From the cell containing the given text, extract its center point as (x, y) coordinate. 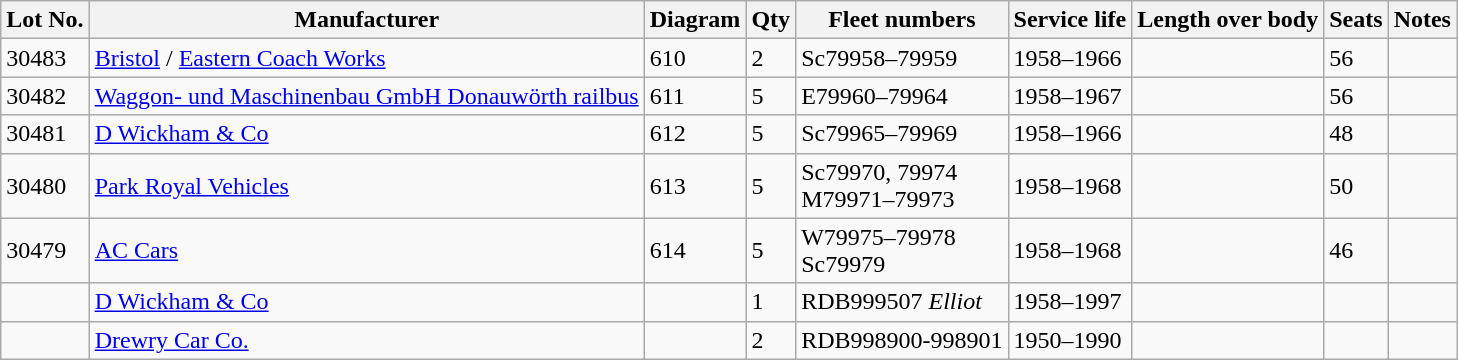
1 (771, 302)
1958–1997 (1070, 302)
Waggon- und Maschinenbau GmbH Donauwörth railbus (366, 96)
Sc79958–79959 (902, 58)
W79975–79978Sc79979 (902, 250)
Length over body (1228, 20)
613 (695, 186)
AC Cars (366, 250)
30483 (45, 58)
30482 (45, 96)
Sc79965–79969 (902, 134)
Sc79970, 79974M79971–79973 (902, 186)
30479 (45, 250)
Fleet numbers (902, 20)
Seats (1356, 20)
611 (695, 96)
E79960–79964 (902, 96)
Lot No. (45, 20)
1958–1967 (1070, 96)
614 (695, 250)
RDB998900-998901 (902, 340)
612 (695, 134)
Qty (771, 20)
48 (1356, 134)
RDB999507 Elliot (902, 302)
30480 (45, 186)
46 (1356, 250)
Drewry Car Co. (366, 340)
610 (695, 58)
50 (1356, 186)
1950–1990 (1070, 340)
Service life (1070, 20)
Diagram (695, 20)
Park Royal Vehicles (366, 186)
30481 (45, 134)
Manufacturer (366, 20)
Notes (1422, 20)
Bristol / Eastern Coach Works (366, 58)
